Identify which cell holds the provided text, then report its [X, Y] central coordinate. 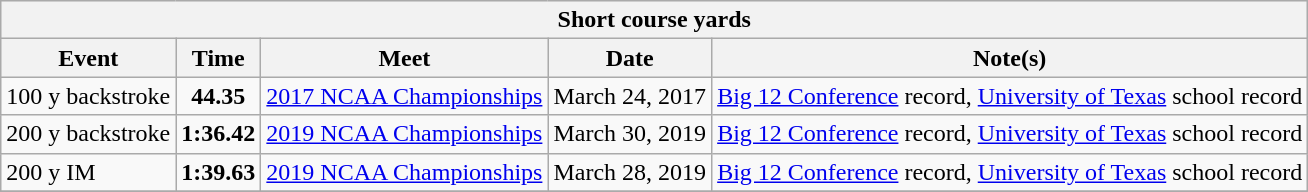
March 28, 2019 [630, 172]
200 y backstroke [88, 134]
March 30, 2019 [630, 134]
1:36.42 [218, 134]
200 y IM [88, 172]
Short course yards [654, 20]
Date [630, 58]
1:39.63 [218, 172]
Note(s) [1010, 58]
Event [88, 58]
100 y backstroke [88, 96]
Meet [404, 58]
Time [218, 58]
2017 NCAA Championships [404, 96]
44.35 [218, 96]
March 24, 2017 [630, 96]
